Search for the cell housing the specified text and yield its (x, y) center coordinate. 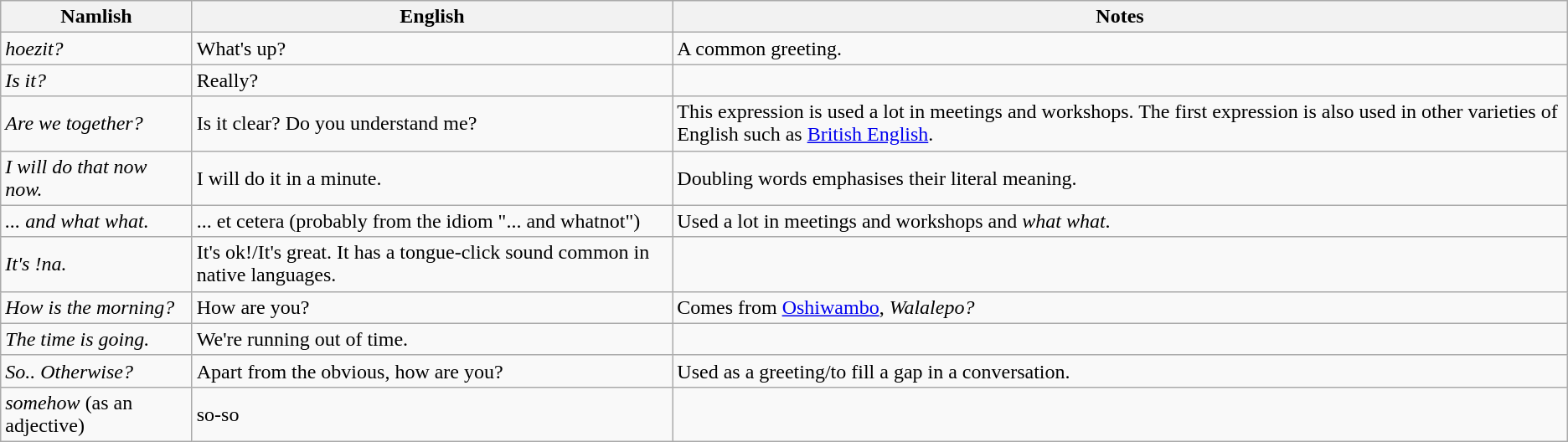
This expression is used a lot in meetings and workshops. The first expression is also used in other varieties of English such as British English. (1120, 124)
English (432, 17)
Are we together? (96, 124)
How is the morning? (96, 307)
Really? (432, 80)
Namlish (96, 17)
Comes from Oshiwambo, Walalepo? (1120, 307)
... and what what. (96, 221)
so-so (432, 414)
Is it? (96, 80)
I will do that now now. (96, 177)
So.. Otherwise? (96, 371)
Notes (1120, 17)
... et cetera (probably from the idiom "... and whatnot") (432, 221)
How are you? (432, 307)
Doubling words emphasises their literal meaning. (1120, 177)
I will do it in a minute. (432, 177)
A common greeting. (1120, 49)
hoezit? (96, 49)
What's up? (432, 49)
Used as a greeting/to fill a gap in a conversation. (1120, 371)
Used a lot in meetings and workshops and what what. (1120, 221)
It's ok!/It's great. It has a tongue-click sound common in native languages. (432, 265)
We're running out of time. (432, 339)
It's !na. (96, 265)
The time is going. (96, 339)
Is it clear? Do you understand me? (432, 124)
Apart from the obvious, how are you? (432, 371)
somehow (as an adjective) (96, 414)
